Scan for the cell matching the given text and deliver its (X, Y) coordinate at center. 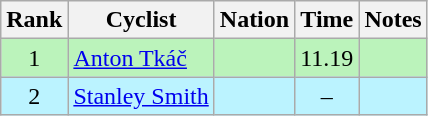
Time (327, 20)
2 (34, 96)
11.19 (327, 58)
Nation (254, 20)
Stanley Smith (141, 96)
Rank (34, 20)
Notes (393, 20)
1 (34, 58)
Cyclist (141, 20)
Anton Tkáč (141, 58)
– (327, 96)
